Scan for the cell matching the given text and deliver its [X, Y] coordinate at center. 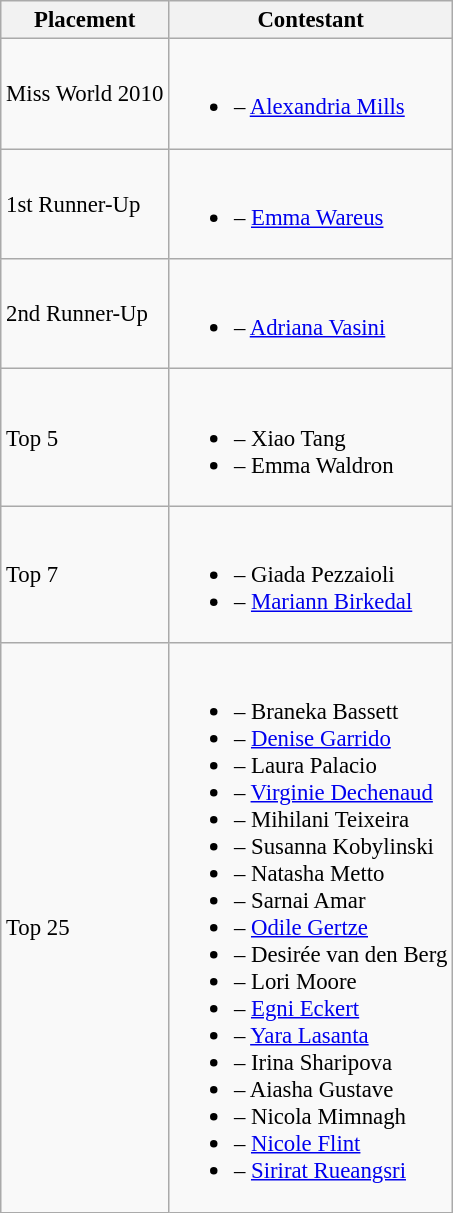
– Xiao Tang – Emma Waldron [311, 438]
– Giada Pezzaioli – Mariann Birkedal [311, 574]
Top 7 [85, 574]
Miss World 2010 [85, 94]
Top 5 [85, 438]
2nd Runner-Up [85, 314]
Contestant [311, 20]
– Alexandria Mills [311, 94]
1st Runner-Up [85, 204]
Top 25 [85, 928]
– Emma Wareus [311, 204]
– Adriana Vasini [311, 314]
Placement [85, 20]
